Capture the cell that displays the provided text and extract its (x, y) central coordinate. 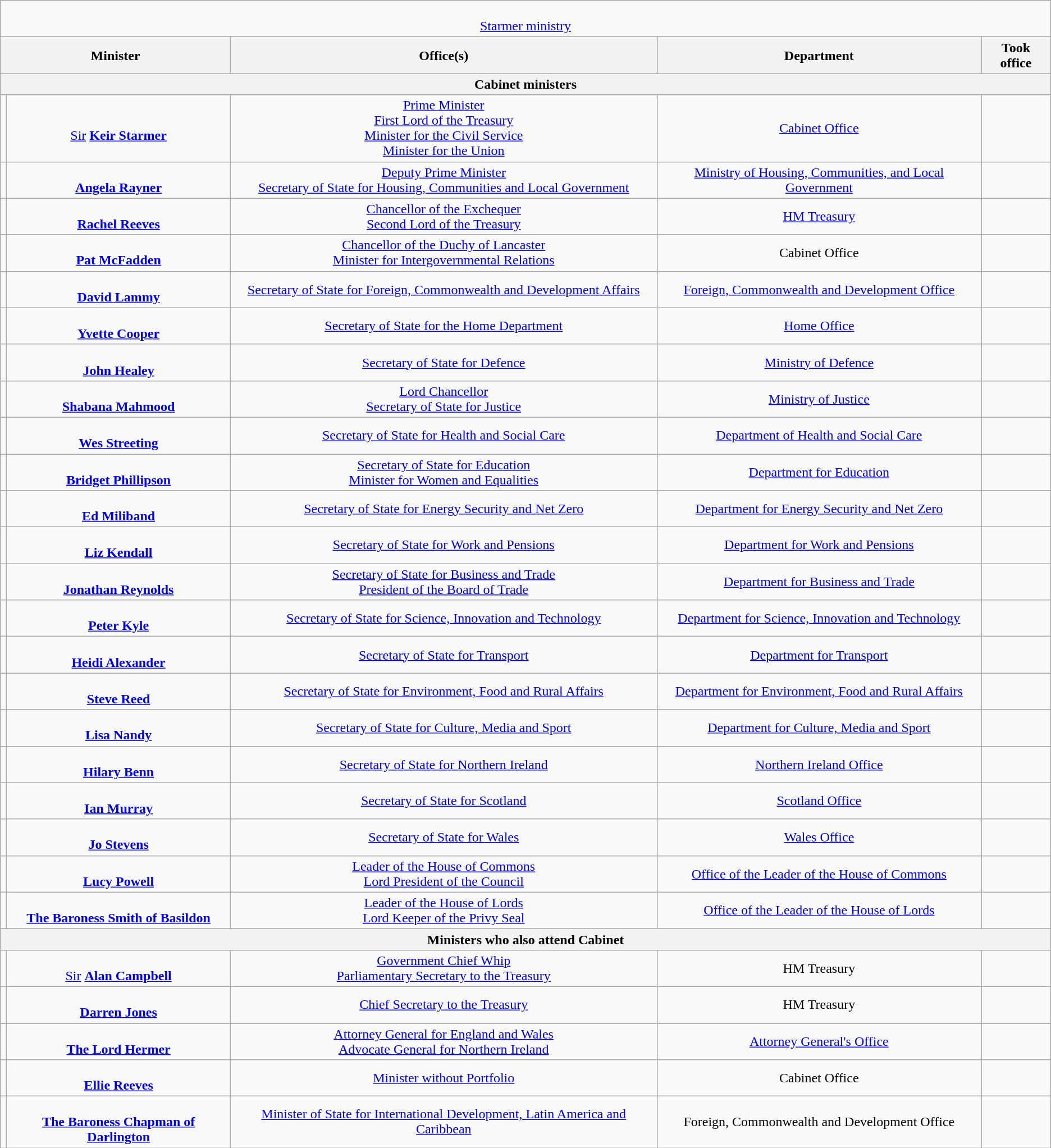
Department for Science, Innovation and Technology (819, 619)
Leader of the House of LordsLord Keeper of the Privy Seal (444, 911)
Secretary of State for Defence (444, 363)
The Baroness Smith of Basildon (119, 911)
Department for Energy Security and Net Zero (819, 509)
Cabinet ministers (525, 84)
Ministry of Justice (819, 399)
Chief Secretary to the Treasury (444, 1005)
Pat McFadden (119, 253)
Darren Jones (119, 1005)
Ministry of Housing, Communities, and Local Government (819, 180)
Secretary of State for Foreign, Commonwealth and Development Affairs (444, 290)
Minister of State for International Development, Latin America and Caribbean (444, 1122)
Minister (116, 55)
Sir Alan Campbell (119, 968)
Secretary of State for Northern Ireland (444, 765)
Ed Miliband (119, 509)
Secretary of State for Scotland (444, 801)
Lisa Nandy (119, 728)
Liz Kendall (119, 546)
Jo Stevens (119, 838)
Wes Streeting (119, 436)
Heidi Alexander (119, 655)
Secretary of State for EducationMinister for Women and Equalities (444, 472)
Department for Work and Pensions (819, 546)
Office of the Leader of the House of Commons (819, 873)
Jonathan Reynolds (119, 582)
Attorney General for England and WalesAdvocate General for Northern Ireland (444, 1041)
Secretary of State for the Home Department (444, 326)
Steve Reed (119, 692)
Deputy Prime MinisterSecretary of State for Housing, Communities and Local Government (444, 180)
Department for Culture, Media and Sport (819, 728)
Peter Kyle (119, 619)
Rachel Reeves (119, 217)
Shabana Mahmood (119, 399)
Leader of the House of CommonsLord President of the Council (444, 873)
Prime MinisterFirst Lord of the Treasury Minister for the Civil Service Minister for the Union (444, 128)
The Lord Hermer (119, 1041)
Ian Murray (119, 801)
Chancellor of the ExchequerSecond Lord of the Treasury (444, 217)
The Baroness Chapman of Darlington (119, 1122)
Northern Ireland Office (819, 765)
Sir Keir Starmer (119, 128)
Took office (1016, 55)
Wales Office (819, 838)
Office(s) (444, 55)
Department for Environment, Food and Rural Affairs (819, 692)
Yvette Cooper (119, 326)
Minister without Portfolio (444, 1078)
Ministers who also attend Cabinet (525, 939)
Secretary of State for Wales (444, 838)
Government Chief WhipParliamentary Secretary to the Treasury (444, 968)
Lucy Powell (119, 873)
Hilary Benn (119, 765)
Lord ChancellorSecretary of State for Justice (444, 399)
Ministry of Defence (819, 363)
Secretary of State for Business and TradePresident of the Board of Trade (444, 582)
Angela Rayner (119, 180)
Home Office (819, 326)
Ellie Reeves (119, 1078)
Secretary of State for Science, Innovation and Technology (444, 619)
David Lammy (119, 290)
John Healey (119, 363)
Secretary of State for Work and Pensions (444, 546)
Secretary of State for Energy Security and Net Zero (444, 509)
Department (819, 55)
Starmer ministry (525, 19)
Secretary of State for Culture, Media and Sport (444, 728)
Scotland Office (819, 801)
Department for Business and Trade (819, 582)
Department for Education (819, 472)
Office of the Leader of the House of Lords (819, 911)
Secretary of State for Environment, Food and Rural Affairs (444, 692)
Department for Transport (819, 655)
Secretary of State for Transport (444, 655)
Chancellor of the Duchy of LancasterMinister for Intergovernmental Relations (444, 253)
Secretary of State for Health and Social Care (444, 436)
Department of Health and Social Care (819, 436)
Bridget Phillipson (119, 472)
Attorney General's Office (819, 1041)
